Pinpoint the cell where the given text exists, returning its [x, y] midpoint coordinate. 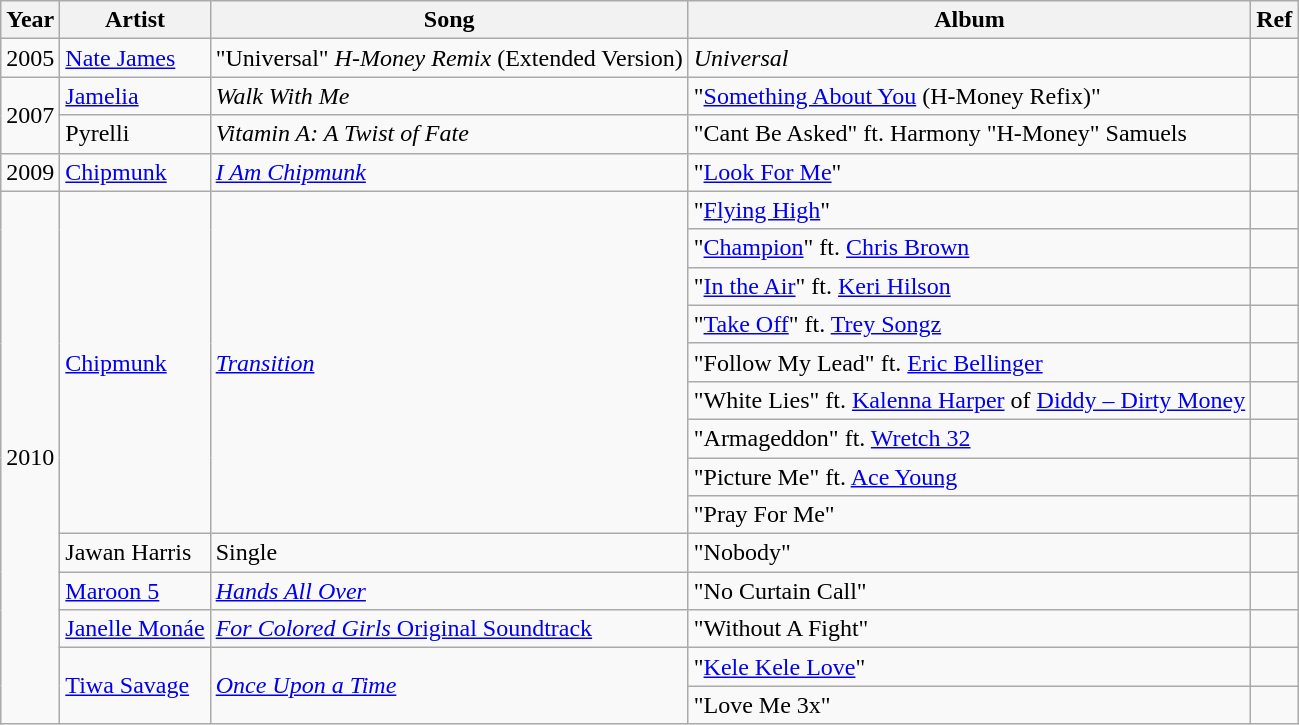
Song [449, 20]
2009 [30, 172]
Nate James [135, 58]
Once Upon a Time [449, 686]
Album [970, 20]
"Pray For Me" [970, 515]
Hands All Over [449, 591]
"In the Air" ft. Keri Hilson [970, 286]
Artist [135, 20]
"White Lies" ft. Kalenna Harper of Diddy – Dirty Money [970, 400]
Jamelia [135, 96]
Pyrelli [135, 134]
"Something About You (H-Money Refix)" [970, 96]
"Love Me 3x" [970, 705]
"Flying High" [970, 210]
I Am Chipmunk [449, 172]
"Universal" H-Money Remix (Extended Version) [449, 58]
2007 [30, 115]
"Cant Be Asked" ft. Harmony "H-Money" Samuels [970, 134]
"Without A Fight" [970, 629]
"Champion" ft. Chris Brown [970, 248]
"Look For Me" [970, 172]
2010 [30, 458]
"Take Off" ft. Trey Songz [970, 324]
Maroon 5 [135, 591]
2005 [30, 58]
Single [449, 553]
"No Curtain Call" [970, 591]
Walk With Me [449, 96]
"Picture Me" ft. Ace Young [970, 477]
Universal [970, 58]
For Colored Girls Original Soundtrack [449, 629]
Janelle Monáe [135, 629]
"Follow My Lead" ft. Eric Bellinger [970, 362]
Ref [1274, 20]
Year [30, 20]
Jawan Harris [135, 553]
Tiwa Savage [135, 686]
Transition [449, 362]
"Nobody" [970, 553]
Vitamin A: A Twist of Fate [449, 134]
"Kele Kele Love" [970, 667]
"Armageddon" ft. Wretch 32 [970, 438]
